Extract the (X, Y) coordinate from the center of the cell holding the provided text.  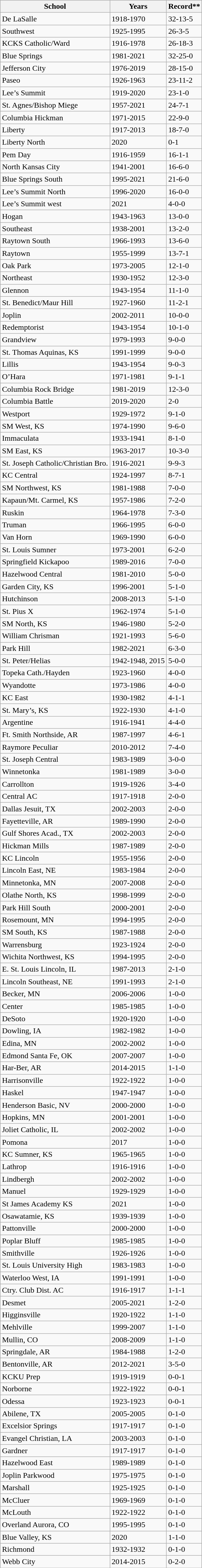
1996-2020 (138, 192)
Haskel (55, 1093)
Ctry. Club Dist. AC (55, 1290)
Joliet Catholic, IL (55, 1130)
1999-2007 (138, 1327)
Grandview (55, 340)
Lillis (55, 365)
1925-1925 (138, 1488)
Henderson Basic, NV (55, 1105)
18-7-0 (184, 130)
Dallas Jesuit, TX (55, 809)
2019-2020 (138, 401)
1942-1948, 2015 (138, 661)
1919-1919 (138, 1377)
1957-1986 (138, 500)
1923-1960 (138, 673)
Raytown (55, 253)
Hutchinson (55, 599)
1927-1960 (138, 303)
1973-1986 (138, 685)
1966-1993 (138, 241)
1987-1997 (138, 735)
24-7-1 (184, 105)
Raymore Peculiar (55, 747)
McLouth (55, 1512)
1-1-1 (184, 1290)
School (55, 6)
Record** (184, 6)
St. Joseph Central (55, 760)
St. Peter/Helias (55, 661)
2005-2021 (138, 1302)
1938-2001 (138, 229)
10-0-0 (184, 315)
Central AC (55, 796)
1921-1993 (138, 636)
Webb City (55, 1562)
Poplar Bluff (55, 1241)
Topeka Cath./Hayden (55, 673)
Southeast (55, 229)
Desmet (55, 1302)
DeSoto (55, 1019)
4-6-1 (184, 735)
1929-1972 (138, 414)
Gardner (55, 1451)
Paseo (55, 80)
Park Hill (55, 648)
De LaSalle (55, 19)
Springfield Kickapoo (55, 562)
13-0-0 (184, 216)
Oak Park (55, 266)
Waterloo West, IA (55, 1278)
5-2-0 (184, 624)
9-6-0 (184, 426)
1996-2001 (138, 587)
4-4-0 (184, 722)
North Kansas City (55, 167)
Years (138, 6)
1916-1959 (138, 155)
4-1-0 (184, 710)
Lincoln East, NE (55, 870)
1971-1981 (138, 377)
1982-2021 (138, 648)
St James Academy KS (55, 1204)
Becker, MN (55, 994)
5-6-0 (184, 636)
1991-1993 (138, 982)
St. Mary’s, KS (55, 710)
Mullin, CO (55, 1340)
1920-1920 (138, 1019)
Lee’s Summit North (55, 192)
Higginsville (55, 1315)
1991-1999 (138, 352)
1974-1990 (138, 426)
2007-2007 (138, 1056)
1981-1988 (138, 488)
Manuel (55, 1191)
1987-1989 (138, 846)
Ft. Smith Northside, AR (55, 735)
Lee’s Summit (55, 93)
O’Hara (55, 377)
Joplin (55, 315)
KC Sumner, KS (55, 1155)
7-3-0 (184, 512)
St. Benedict/Maur Hill (55, 303)
0-2-0 (184, 1562)
1965-1965 (138, 1155)
Blue Valley, KS (55, 1537)
Evangel Christian, LA (55, 1438)
1924-1997 (138, 475)
St. Louis Sumner (55, 550)
Blue Springs South (55, 179)
Wyandotte (55, 685)
Hazelwood Central (55, 574)
28-15-0 (184, 68)
Pem Day (55, 155)
Columbia Rock Bridge (55, 389)
1946-1980 (138, 624)
KC East (55, 698)
3-5-0 (184, 1364)
9-1-1 (184, 377)
1984-1988 (138, 1352)
10-1-0 (184, 327)
SM Northwest, KS (55, 488)
Marshall (55, 1488)
1971-2015 (138, 117)
1929-1929 (138, 1191)
Raytown South (55, 241)
16-1-1 (184, 155)
1917-1918 (138, 796)
Warrensburg (55, 945)
11-2-1 (184, 303)
1981-2019 (138, 389)
Blue Springs (55, 56)
1919-1926 (138, 784)
9-9-3 (184, 463)
E. St. Louis Lincoln, IL (55, 969)
Norborne (55, 1389)
Richmond (55, 1550)
Glennon (55, 290)
1925-1995 (138, 31)
1957-2021 (138, 105)
8-1-0 (184, 438)
Redemptorist (55, 327)
Hickman Mills (55, 846)
Smithville (55, 1253)
Winnetonka (55, 772)
0-1 (184, 142)
Pomona (55, 1142)
William Chrisman (55, 636)
1947-1947 (138, 1093)
St. Pius X (55, 611)
11-1-0 (184, 290)
2001-2001 (138, 1117)
Van Horn (55, 537)
Overland Aurora, CO (55, 1525)
Olathe North, KS (55, 895)
Mehlville (55, 1327)
2002-2011 (138, 315)
32-13-5 (184, 19)
Garden City, KS (55, 587)
KCKU Prep (55, 1377)
1989-1989 (138, 1463)
1939-1939 (138, 1216)
Edina, MN (55, 1043)
26-3-5 (184, 31)
1979-1993 (138, 340)
1920-1922 (138, 1315)
Northeast (55, 278)
1983-1989 (138, 760)
Hopkins, MN (55, 1117)
Westport (55, 414)
1987-1988 (138, 932)
Osawatamie, KS (55, 1216)
2007-2008 (138, 883)
1973-2005 (138, 266)
Columbia Battle (55, 401)
1955-1999 (138, 253)
1916-1978 (138, 43)
1926-1926 (138, 1253)
2-0 (184, 401)
1975-1975 (138, 1475)
Rosemount, MN (55, 920)
1930-1952 (138, 278)
SM East, KS (55, 451)
Har-Ber, AR (55, 1068)
Fayetteville, AR (55, 821)
Hazelwood East (55, 1463)
Abilene, TX (55, 1414)
21-6-0 (184, 179)
SM West, KS (55, 426)
St. Agnes/Bishop Miege (55, 105)
13-2-0 (184, 229)
1922-1930 (138, 710)
1933-1941 (138, 438)
1976-2019 (138, 68)
Edmond Santa Fe, OK (55, 1056)
1969-1969 (138, 1500)
1916-1917 (138, 1290)
1916-1941 (138, 722)
Southwest (55, 31)
2003-2003 (138, 1438)
Wichita Northwest, KS (55, 957)
1983-1983 (138, 1265)
KC Central (55, 475)
10-3-0 (184, 451)
1930-1982 (138, 698)
2005-2005 (138, 1414)
1983-1984 (138, 870)
2012-2021 (138, 1364)
1969-1990 (138, 537)
1995-2021 (138, 179)
1973-2001 (138, 550)
KCKS Catholic/Ward (55, 43)
Kapaun/Mt. Carmel, KS (55, 500)
1981-1989 (138, 772)
Lindbergh (55, 1179)
1981-2021 (138, 56)
1981-2010 (138, 574)
1941-2001 (138, 167)
Immaculata (55, 438)
9-1-0 (184, 414)
6-2-0 (184, 550)
7-2-0 (184, 500)
1998-1999 (138, 895)
13-7-1 (184, 253)
1932-1932 (138, 1550)
Park Hill South (55, 907)
2017 (138, 1142)
8-7-1 (184, 475)
16-6-0 (184, 167)
KC Lincoln (55, 858)
1963-2017 (138, 451)
Carrollton (55, 784)
SM North, KS (55, 624)
2008-2013 (138, 599)
Excelsior Springs (55, 1426)
13-6-0 (184, 241)
1943-1963 (138, 216)
Springdale, AR (55, 1352)
32-25-0 (184, 56)
St. Louis University High (55, 1265)
1916-1916 (138, 1167)
23-11-2 (184, 80)
2006-2006 (138, 994)
Lathrop (55, 1167)
1916-2021 (138, 463)
Pattonville (55, 1228)
1991-1991 (138, 1278)
7-4-0 (184, 747)
1917-2013 (138, 130)
1926-1963 (138, 80)
3-4-0 (184, 784)
2000-2001 (138, 907)
Ruskin (55, 512)
1966-1995 (138, 525)
6-3-0 (184, 648)
Odessa (55, 1401)
St. Thomas Aquinas, KS (55, 352)
Center (55, 1006)
1987-2013 (138, 969)
Lee’s Summit west (55, 204)
23-1-0 (184, 93)
1989-2016 (138, 562)
22-9-0 (184, 117)
Harrisonville (55, 1080)
1919-2020 (138, 93)
Hogan (55, 216)
2010-2012 (138, 747)
Bentonville, AR (55, 1364)
16-0-0 (184, 192)
1989-1990 (138, 821)
4-1-1 (184, 698)
1923-1924 (138, 945)
1982-1982 (138, 1031)
Lincoln Southeast, NE (55, 982)
Columbia Hickman (55, 117)
1995-1995 (138, 1525)
Joplin Parkwood (55, 1475)
Minnetonka, MN (55, 883)
Liberty (55, 130)
Argentine (55, 722)
1964-1978 (138, 512)
Dowling, IA (55, 1031)
Truman (55, 525)
Liberty North (55, 142)
26-18-3 (184, 43)
1918-1970 (138, 19)
2008-2009 (138, 1340)
1955-1956 (138, 858)
McCluer (55, 1500)
12-1-0 (184, 266)
1923-1923 (138, 1401)
Gulf Shores Acad., TX (55, 833)
Jefferson City (55, 68)
St. Joseph Catholic/Christian Bro. (55, 463)
9-0-3 (184, 365)
SM South, KS (55, 932)
1962-1974 (138, 611)
